Extract the (x, y) coordinate from the center of the cell holding the provided text.  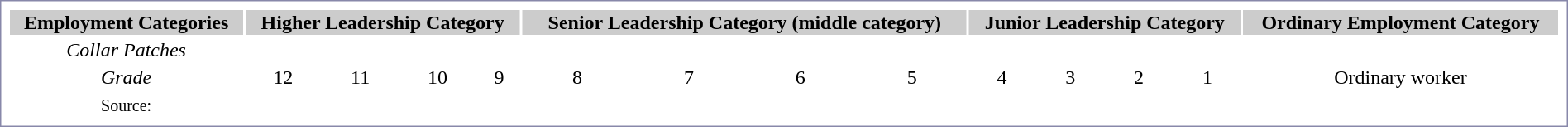
Grade (126, 77)
8 (577, 77)
Ordinary worker (1401, 77)
Source: (126, 105)
6 (801, 77)
Junior Leadership Category (1105, 22)
Employment Categories (126, 22)
1 (1207, 77)
Senior Leadership Category (middle category) (744, 22)
9 (500, 77)
Higher Leadership Category (382, 22)
5 (912, 77)
Ordinary Employment Category (1401, 22)
12 (283, 77)
2 (1139, 77)
7 (689, 77)
10 (437, 77)
3 (1070, 77)
4 (1002, 77)
11 (361, 77)
Collar Patches (126, 50)
